Return the (X, Y) coordinate for the center point of the cell that contains the specified text.  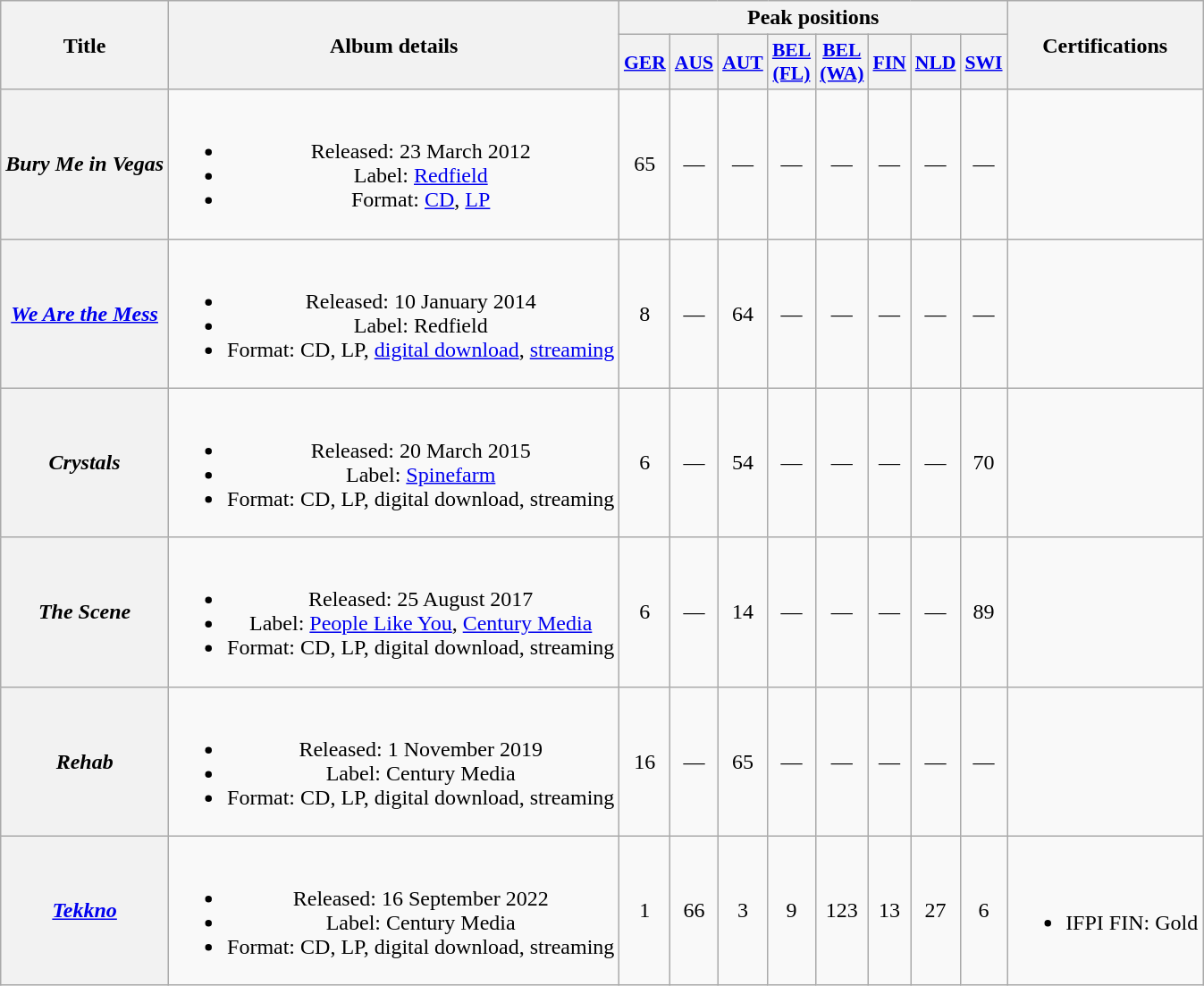
Released: 1 November 2019Label: Century MediaFormat: CD, LP, digital download, streaming (394, 762)
Title (85, 45)
Released: 16 September 2022Label: Century MediaFormat: CD, LP, digital download, streaming (394, 910)
GER (645, 63)
13 (888, 910)
89 (983, 611)
Album details (394, 45)
9 (792, 910)
IFPI FIN: Gold (1105, 910)
8 (645, 313)
AUT (743, 63)
AUS (694, 63)
3 (743, 910)
54 (743, 463)
Tekkno (85, 910)
The Scene (85, 611)
27 (936, 910)
NLD (936, 63)
66 (694, 910)
Rehab (85, 762)
1 (645, 910)
BEL(FL) (792, 63)
FIN (888, 63)
Released: 25 August 2017Label: People Like You, Century MediaFormat: CD, LP, digital download, streaming (394, 611)
BEL(WA) (842, 63)
We Are the Mess (85, 313)
Released: 10 January 2014Label: RedfieldFormat: CD, LP, digital download, streaming (394, 313)
70 (983, 463)
14 (743, 611)
SWI (983, 63)
Released: 23 March 2012Label: RedfieldFormat: CD, LP (394, 164)
Certifications (1105, 45)
16 (645, 762)
64 (743, 313)
Bury Me in Vegas (85, 164)
Released: 20 March 2015Label: SpinefarmFormat: CD, LP, digital download, streaming (394, 463)
123 (842, 910)
Peak positions (813, 18)
Crystals (85, 463)
